Identify which cell holds the provided text, then report its [x, y] central coordinate. 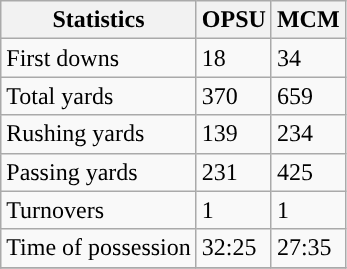
Total yards [99, 96]
234 [308, 134]
139 [234, 134]
34 [308, 58]
370 [234, 96]
Turnovers [99, 210]
18 [234, 58]
27:35 [308, 248]
231 [234, 172]
Passing yards [99, 172]
425 [308, 172]
MCM [308, 20]
Time of possession [99, 248]
First downs [99, 58]
659 [308, 96]
32:25 [234, 248]
Statistics [99, 20]
Rushing yards [99, 134]
OPSU [234, 20]
